Output the [x, y] coordinate of the center of the cell containing the given text.  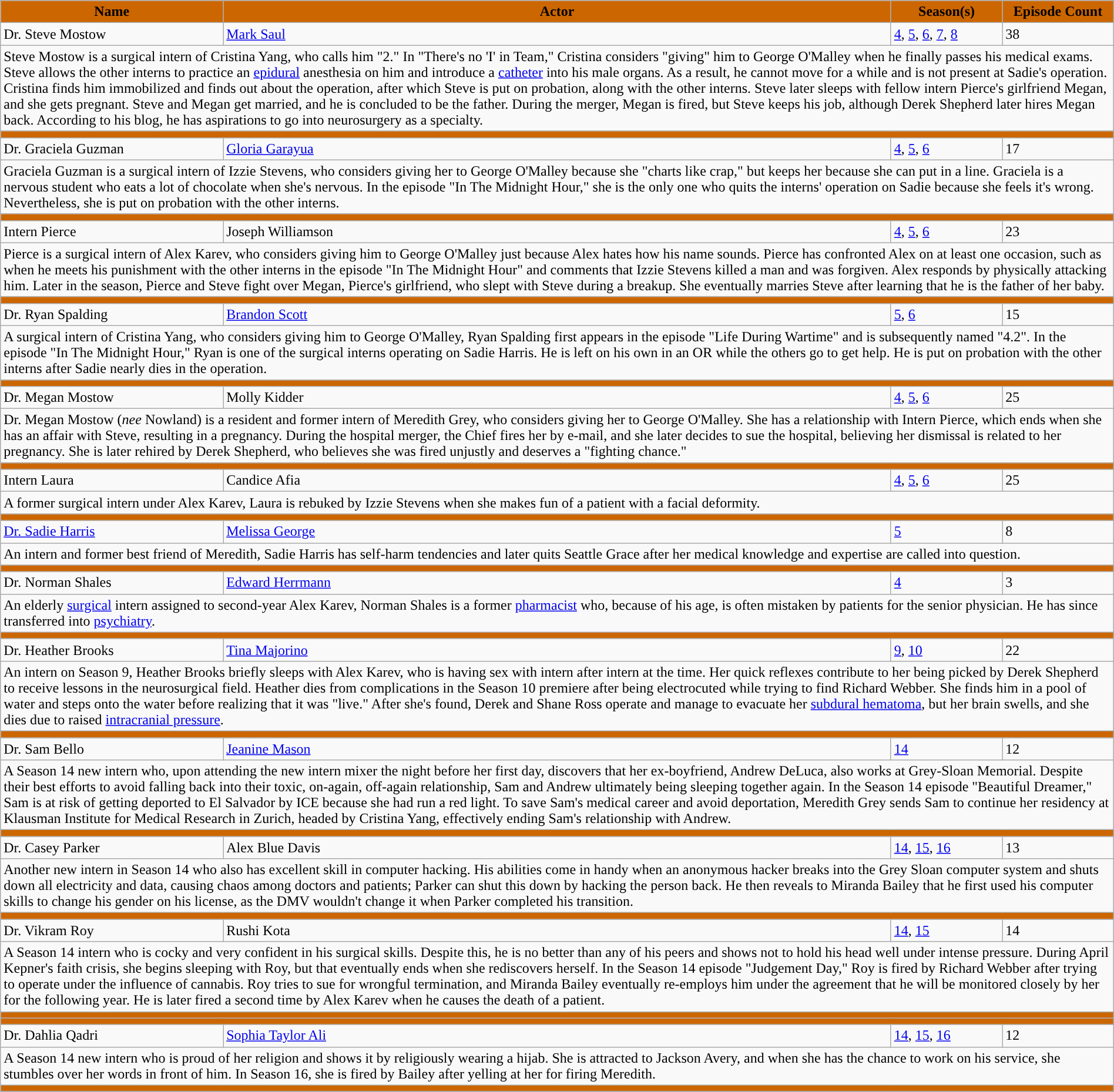
15 [1058, 314]
Melissa George [557, 532]
4 [946, 583]
Jeanine Mason [557, 749]
Name [112, 12]
3 [1058, 583]
22 [1058, 650]
Dr. Graciela Guzman [112, 149]
5 [946, 532]
Rushi Kota [557, 930]
Dr. Sadie Harris [112, 532]
Alex Blue Davis [557, 848]
13 [1058, 848]
Dr. Vikram Roy [112, 930]
Tina Majorino [557, 650]
Gloria Garayua [557, 149]
Mark Saul [557, 34]
A former surgical intern under Alex Karev, Laura is rebuked by Izzie Stevens when she makes fun of a patient with a facial deformity. [557, 503]
17 [1058, 149]
Molly Kidder [557, 398]
23 [1058, 231]
5, 6 [946, 314]
Dr. Megan Mostow [112, 398]
Intern Pierce [112, 231]
8 [1058, 532]
Dr. Dahlia Qadri [112, 1036]
38 [1058, 34]
9, 10 [946, 650]
Brandon Scott [557, 314]
14, 15 [946, 930]
Dr. Casey Parker [112, 848]
Dr. Ryan Spalding [112, 314]
Candice Afia [557, 481]
Edward Herrmann [557, 583]
Actor [557, 12]
Intern Laura [112, 481]
Dr. Norman Shales [112, 583]
Joseph Williamson [557, 231]
Dr. Heather Brooks [112, 650]
4, 5, 6, 7, 8 [946, 34]
Sophia Taylor Ali [557, 1036]
Season(s) [946, 12]
Dr. Steve Mostow [112, 34]
Episode Count [1058, 12]
Dr. Sam Bello [112, 749]
